Locate the cell with the specified text and output its [X, Y] center coordinate. 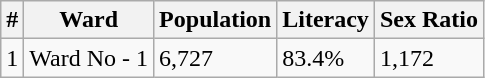
Ward [89, 20]
Population [216, 20]
Ward No - 1 [89, 58]
Sex Ratio [428, 20]
6,727 [216, 58]
1 [12, 58]
Literacy [326, 20]
# [12, 20]
1,172 [428, 58]
83.4% [326, 58]
